Extract the [X, Y] coordinate from the center of the cell holding the provided text.  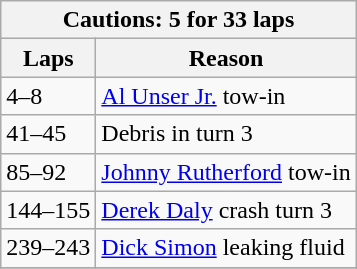
4–8 [48, 96]
Dick Simon leaking fluid [226, 248]
Laps [48, 58]
Derek Daly crash turn 3 [226, 210]
41–45 [48, 134]
Debris in turn 3 [226, 134]
Johnny Rutherford tow-in [226, 172]
Cautions: 5 for 33 laps [178, 20]
Al Unser Jr. tow-in [226, 96]
85–92 [48, 172]
239–243 [48, 248]
Reason [226, 58]
144–155 [48, 210]
